Return [X, Y] of the center of cell containing provided text 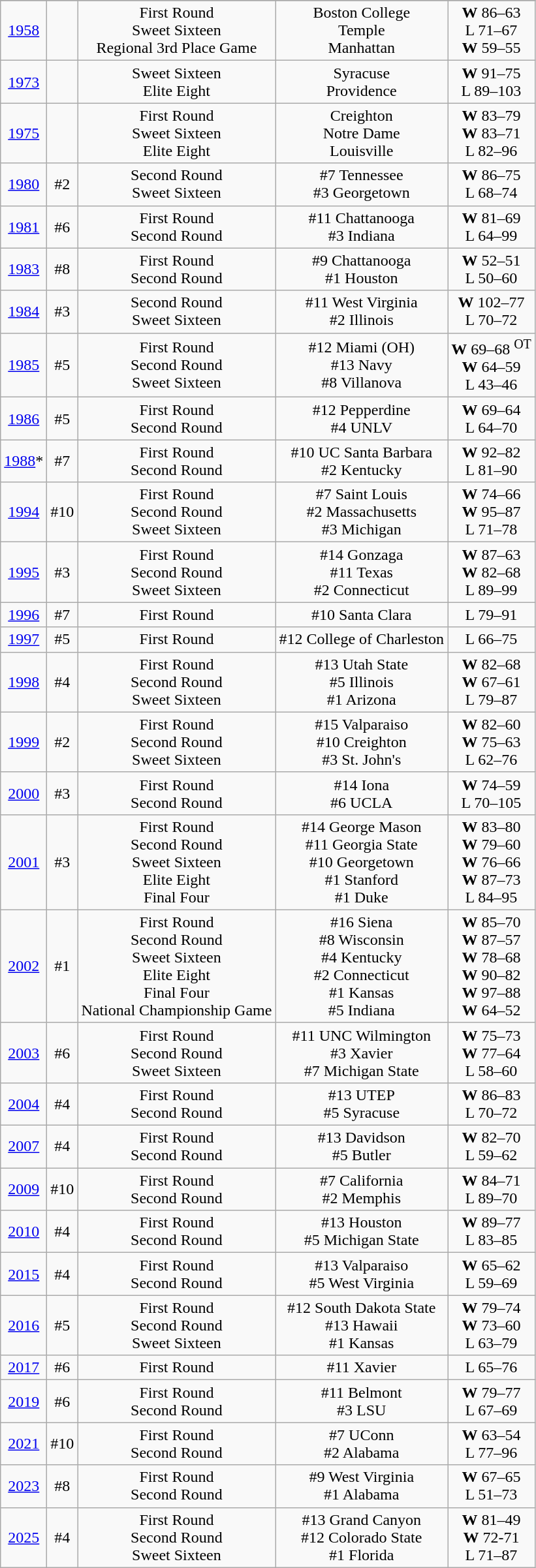
W 74–66W 95–87L 71–78 [492, 512]
1995 [24, 572]
First RoundSweet SixteenRegional 3rd Place Game [176, 31]
#11 Belmont #3 LSU [362, 1402]
1997 [24, 639]
#13 Utah State#5 Illinois#1 Arizona [362, 682]
#13 Grand Canyon #12 Colorado State #1 Florida [362, 1537]
L 65–76 [492, 1368]
First RoundSecond Round Sweet Sixteen [176, 1537]
#13 Houston#5 Michigan State [362, 1232]
1958 [24, 31]
#12 Miami (OH)#13 Navy#8 Villanova [362, 365]
#10 Santa Clara [362, 615]
W 65–62L 59–69 [492, 1274]
W 52–51L 50–60 [492, 269]
2007 [24, 1147]
First Round Second Round [176, 1274]
W 81–69L 64–99 [492, 227]
2019 [24, 1402]
2001 [24, 862]
2003 [24, 1053]
#7 UConn #2 Alabama [362, 1443]
W 89–77L 83–85 [492, 1232]
W 69–64L 64–70 [492, 419]
#13 UTEP#5 Syracuse [362, 1104]
1994 [24, 512]
2004 [24, 1104]
#9 Chattanooga#1 Houston [362, 269]
1984 [24, 312]
#9 West Virginia #1 Alabama [362, 1486]
W 84–71L 89–70 [492, 1189]
#7 Saint Louis#2 Massachusetts#3 Michigan [362, 512]
#1 [63, 966]
Sweet SixteenElite Eight [176, 82]
#14 George Mason#11 Georgia State#10 Georgetown#1 Stanford#1 Duke [362, 862]
L 79–91 [492, 615]
W 67–65 L 51–73 [492, 1486]
#10 UC Santa Barbara#2 Kentucky [362, 461]
2021 [24, 1443]
W 74–59L 70–105 [492, 793]
First Round Second Round Sweet Sixteen [176, 1325]
#14 Iona#6 UCLA [362, 793]
W 83–80W 79–60W 76–66W 87–73L 84–95 [492, 862]
#16 Siena#8 Wisconsin#4 Kentucky#2 Connecticut#1 Kansas#5 Indiana [362, 966]
#7 Tennessee#3 Georgetown [362, 184]
1980 [24, 184]
1996 [24, 615]
W 102–77L 70–72 [492, 312]
#13 Davidson#5 Butler [362, 1147]
#15 Valparaiso#10 Creighton#3 St. John's [362, 742]
W 86–63L 71–67W 59–55 [492, 31]
#11 UNC Wilmington#3 Xavier#7 Michigan State [362, 1053]
W 82–68W 67–61L 79–87 [492, 682]
1986 [24, 419]
SyracuseProvidence [362, 82]
2015 [24, 1274]
L 66–75 [492, 639]
2000 [24, 793]
W 87–63W 82–68L 89–99 [492, 572]
2017 [24, 1368]
1973 [24, 82]
CreightonNotre DameLouisville [362, 133]
#13 Valparaiso #5 West Virginia [362, 1274]
W 63–54L 77–96 [492, 1443]
1988* [24, 461]
W 82–60W 75–63L 62–76 [492, 742]
W 81–49 W 72-71 L 71–87 [492, 1537]
Boston CollegeTempleManhattan [362, 31]
#12 College of Charleston [362, 639]
2009 [24, 1189]
#7 California#2 Memphis [362, 1189]
W 79–74 W 73–60 L 63–79 [492, 1325]
W 86–83L 70–72 [492, 1104]
2025 [24, 1537]
2023 [24, 1486]
First RoundSweet SixteenElite Eight [176, 133]
1999 [24, 742]
W 83–79W 83–71L 82–96 [492, 133]
1998 [24, 682]
First RoundSecond RoundSweet SixteenElite EightFinal Four [176, 862]
#11 West Virginia#2 Illinois [362, 312]
2010 [24, 1232]
W 86–75L 68–74 [492, 184]
#14 Gonzaga#11 Texas#2 Connecticut [362, 572]
W 79–77L 67–69 [492, 1402]
W 82–70L 59–62 [492, 1147]
#12 South Dakota State #13 Hawaii #1 Kansas [362, 1325]
First RoundSecond RoundSweet SixteenElite EightFinal FourNational Championship Game [176, 966]
#12 Pepperdine#4 UNLV [362, 419]
#11 Chattanooga#3 Indiana [362, 227]
#11 Xavier [362, 1368]
1981 [24, 227]
1975 [24, 133]
1985 [24, 365]
W 92–82L 81–90 [492, 461]
1983 [24, 269]
2016 [24, 1325]
W 69–68 OTW 64–59L 43–46 [492, 365]
2002 [24, 966]
W 85–70W 87–57W 78–68W 90–82W 97–88W 64–52 [492, 966]
W 75–73W 77–64L 58–60 [492, 1053]
W 91–75L 89–103 [492, 82]
